Scan for the cell matching the given text and deliver its (x, y) coordinate at center. 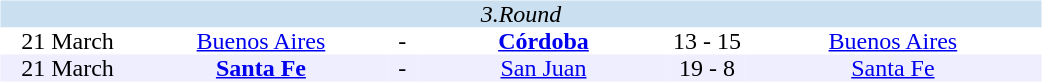
Córdoba (544, 42)
3.Round (520, 14)
13 - 15 (707, 42)
19 - 8 (707, 68)
San Juan (544, 68)
